Output the [X, Y] coordinate of the center of the cell containing the given text.  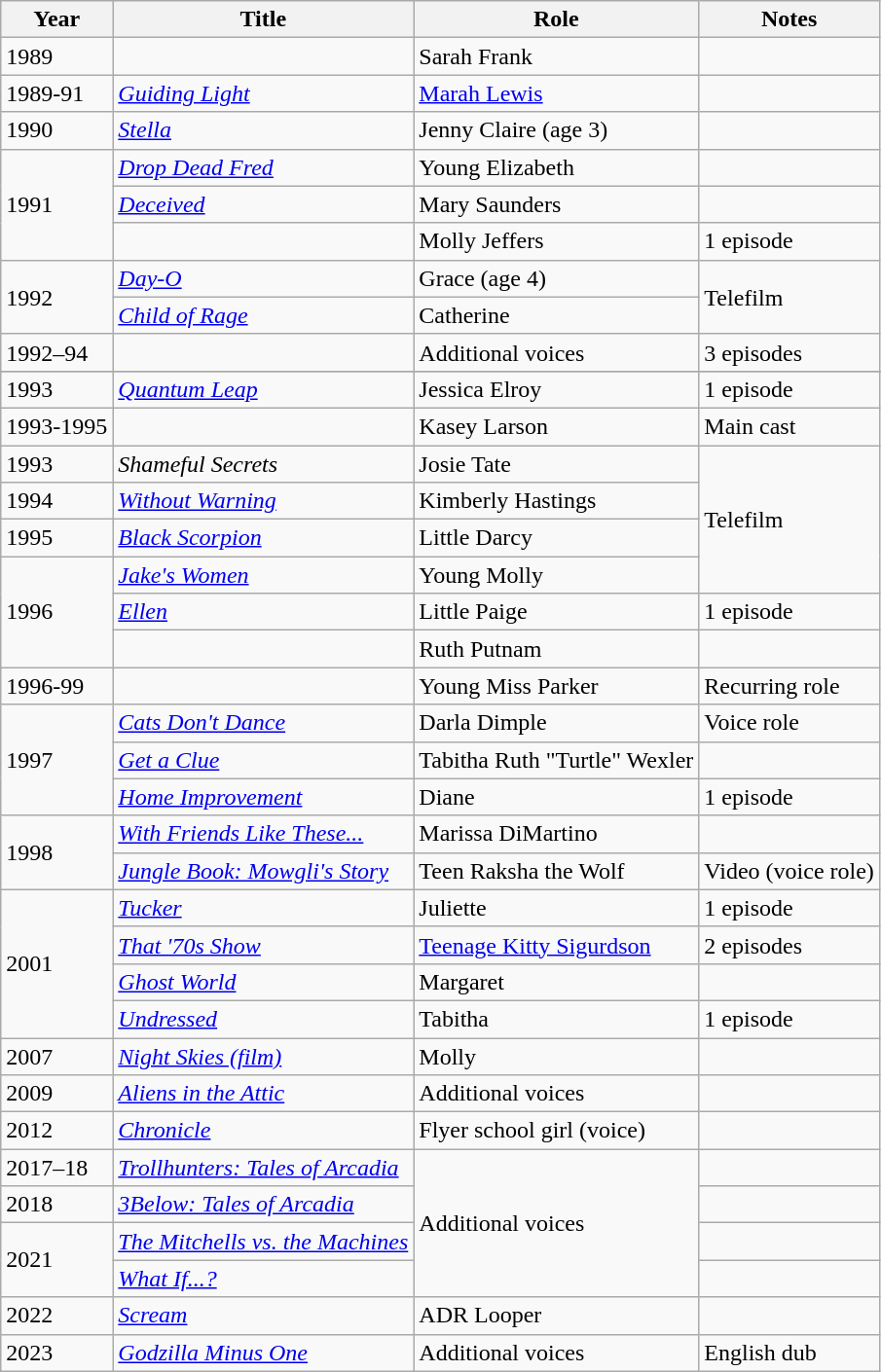
With Friends Like These... [263, 834]
Chronicle [263, 1131]
Kasey Larson [557, 426]
Deceived [263, 204]
Guiding Light [263, 93]
Kimberly Hastings [557, 501]
Little Darcy [557, 538]
Year [56, 19]
Notes [789, 19]
1995 [56, 538]
That '70s Show [263, 945]
2012 [56, 1131]
Mary Saunders [557, 204]
Jenny Claire (age 3) [557, 130]
Young Molly [557, 575]
Marissa DiMartino [557, 834]
Darla Dimple [557, 723]
Cats Don't Dance [263, 723]
Day-O [263, 278]
Catherine [557, 315]
1992 [56, 297]
Voice role [789, 723]
Without Warning [263, 501]
Flyer school girl (voice) [557, 1131]
Home Improvement [263, 797]
2022 [56, 1316]
Josie Tate [557, 464]
Jessica Elroy [557, 389]
Teen Raksha the Wolf [557, 871]
2007 [56, 1056]
Godzilla Minus One [263, 1353]
Night Skies (film) [263, 1056]
1992–94 [56, 352]
Juliette [557, 908]
Jungle Book: Mowgli's Story [263, 871]
1990 [56, 130]
1991 [56, 204]
Young Miss Parker [557, 686]
Sarah Frank [557, 56]
Tabitha Ruth "Turtle" Wexler [557, 760]
1996-99 [56, 686]
2 episodes [789, 945]
1998 [56, 852]
Ellen [263, 612]
Young Elizabeth [557, 167]
Black Scorpion [263, 538]
2009 [56, 1094]
Child of Rage [263, 315]
Jake's Women [263, 575]
1996 [56, 612]
Role [557, 19]
3 episodes [789, 352]
Quantum Leap [263, 389]
Teenage Kitty Sigurdson [557, 945]
Molly Jeffers [557, 241]
2021 [56, 1260]
2018 [56, 1205]
Drop Dead Fred [263, 167]
Tabitha [557, 1019]
Undressed [263, 1019]
Stella [263, 130]
1997 [56, 760]
Shameful Secrets [263, 464]
3Below: Tales of Arcadia [263, 1205]
ADR Looper [557, 1316]
1989 [56, 56]
Title [263, 19]
Recurring role [789, 686]
1993-1995 [56, 426]
Molly [557, 1056]
English dub [789, 1353]
Grace (age 4) [557, 278]
What If...? [263, 1279]
2001 [56, 963]
The Mitchells vs. the Machines [263, 1242]
1994 [56, 501]
Trollhunters: Tales of Arcadia [263, 1168]
Scream [263, 1316]
Main cast [789, 426]
Marah Lewis [557, 93]
Video (voice role) [789, 871]
Ghost World [263, 982]
2023 [56, 1353]
1989-91 [56, 93]
Diane [557, 797]
Get a Clue [263, 760]
Tucker [263, 908]
Margaret [557, 982]
Ruth Putnam [557, 649]
2017–18 [56, 1168]
Aliens in the Attic [263, 1094]
Little Paige [557, 612]
